Find where the given text appears and provide that cell's center as (x, y) coordinate. 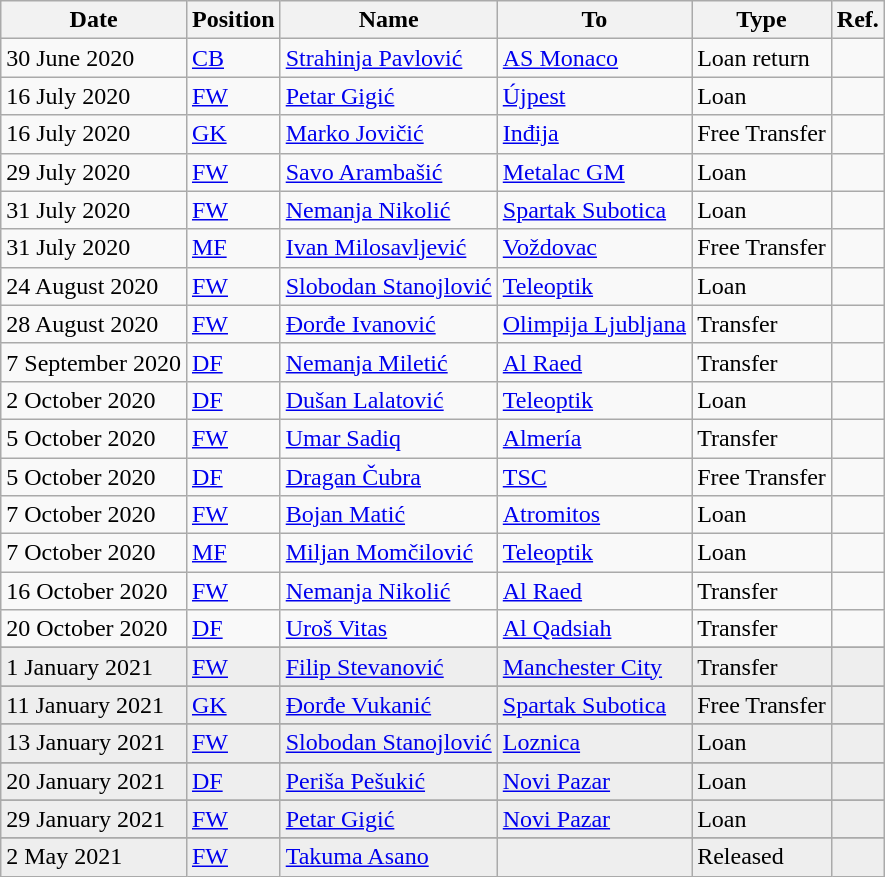
Đorđe Ivanović (388, 324)
Savo Arambašić (388, 172)
20 October 2020 (94, 629)
28 August 2020 (94, 324)
Dušan Lalatović (388, 400)
Uroš Vitas (388, 629)
Bojan Matić (388, 515)
20 January 2021 (94, 781)
Metalac GM (594, 172)
CB (233, 58)
Filip Stevanović (388, 667)
Újpest (594, 96)
Inđija (594, 134)
Miljan Momčilović (388, 553)
Position (233, 20)
Released (762, 857)
AS Monaco (594, 58)
To (594, 20)
29 July 2020 (94, 172)
Manchester City (594, 667)
Ref. (858, 20)
Type (762, 20)
Marko Jovičić (388, 134)
24 August 2020 (94, 286)
Nemanja Miletić (388, 362)
Almería (594, 438)
13 January 2021 (94, 743)
Name (388, 20)
Loan return (762, 58)
Al Qadsiah (594, 629)
Date (94, 20)
Umar Sadiq (388, 438)
2 May 2021 (94, 857)
30 June 2020 (94, 58)
Ivan Milosavljević (388, 248)
Voždovac (594, 248)
Dragan Čubra (388, 477)
Loznica (594, 743)
2 October 2020 (94, 400)
1 January 2021 (94, 667)
7 September 2020 (94, 362)
TSC (594, 477)
16 October 2020 (94, 591)
Olimpija Ljubljana (594, 324)
Atromitos (594, 515)
11 January 2021 (94, 705)
Periša Pešukić (388, 781)
29 January 2021 (94, 819)
Đorđe Vukanić (388, 705)
Strahinja Pavlović (388, 58)
Takuma Asano (388, 857)
